Return the (X, Y) coordinate for the center point of the cell that contains the specified text.  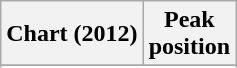
Chart (2012) (72, 34)
Peakposition (189, 34)
